For the text-containing cell, return its midpoint in [X, Y] coordinate format. 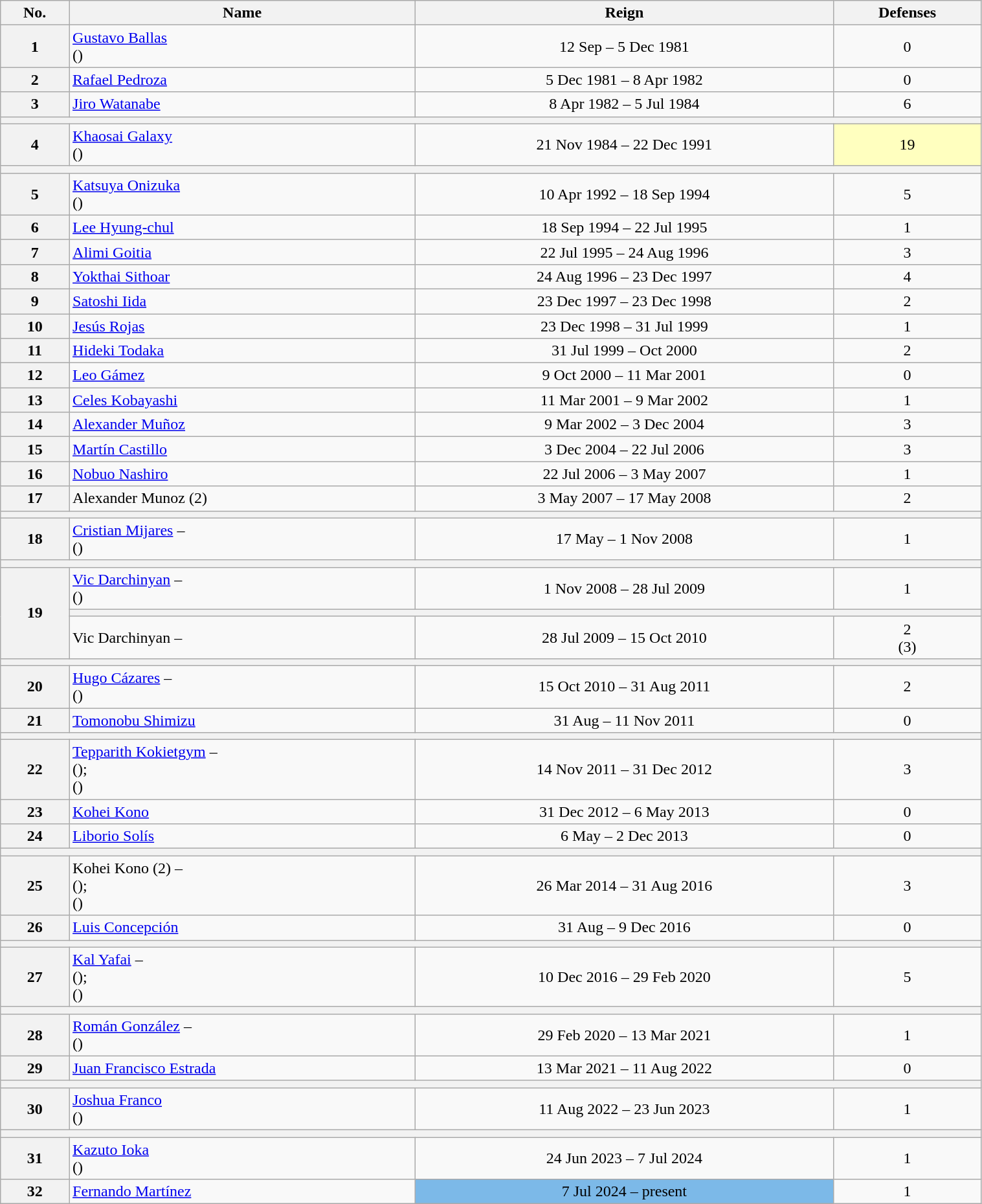
31 [35, 1157]
Lee Hyung-chul [242, 227]
13 [35, 400]
24 Jun 2023 – 7 Jul 2024 [624, 1157]
Rafael Pedroza [242, 80]
Juan Francisco Estrada [242, 1068]
Gustavo Ballas() [242, 47]
Kohei Kono [242, 812]
10 Dec 2016 – 29 Feb 2020 [624, 977]
Vic Darchinyan – () [242, 588]
16 [35, 474]
21 Nov 1984 – 22 Dec 1991 [624, 145]
21 [35, 720]
Leo Gámez [242, 375]
29 [35, 1068]
1 Nov 2008 – 28 Jul 2009 [624, 588]
26 [35, 928]
26 Mar 2014 – 31 Aug 2016 [624, 886]
Satoshi Iida [242, 301]
7 [35, 252]
Luis Concepción [242, 928]
15 Oct 2010 – 31 Aug 2011 [624, 686]
Cristian Mijares – () [242, 539]
Tomonobu Shimizu [242, 720]
18 Sep 1994 – 22 Jul 1995 [624, 227]
7 Jul 2024 – present [624, 1192]
Defenses [908, 13]
9 Mar 2002 – 3 Dec 2004 [624, 425]
Tepparith Kokietgym – ();() [242, 770]
5 Dec 1981 – 8 Apr 1982 [624, 80]
Vic Darchinyan – [242, 637]
17 May – 1 Nov 2008 [624, 539]
Yokthai Sithoar [242, 276]
Kohei Kono (2) – ();() [242, 886]
14 Nov 2011 – 31 Dec 2012 [624, 770]
11 [35, 351]
17 [35, 498]
Fernando Martínez [242, 1192]
24 Aug 1996 – 23 Dec 1997 [624, 276]
Alexander Muñoz [242, 425]
30 [35, 1108]
Liborio Solís [242, 836]
Khaosai Galaxy() [242, 145]
11 Mar 2001 – 9 Mar 2002 [624, 400]
Hugo Cázares – () [242, 686]
23 Dec 1998 – 31 Jul 1999 [624, 326]
Joshua Franco() [242, 1108]
8 Apr 1982 – 5 Jul 1984 [624, 104]
27 [35, 977]
Kazuto Ioka() [242, 1157]
31 Jul 1999 – Oct 2000 [624, 351]
22 [35, 770]
8 [35, 276]
14 [35, 425]
Name [242, 13]
Kal Yafai – ();() [242, 977]
3 May 2007 – 17 May 2008 [624, 498]
Alexander Munoz (2) [242, 498]
11 Aug 2022 – 23 Jun 2023 [624, 1108]
Reign [624, 13]
32 [35, 1192]
Román González – () [242, 1034]
10 Apr 1992 – 18 Sep 1994 [624, 194]
24 [35, 836]
13 Mar 2021 – 11 Aug 2022 [624, 1068]
28 Jul 2009 – 15 Oct 2010 [624, 637]
28 [35, 1034]
Nobuo Nashiro [242, 474]
31 Dec 2012 – 6 May 2013 [624, 812]
31 Aug – 9 Dec 2016 [624, 928]
22 Jul 2006 – 3 May 2007 [624, 474]
18 [35, 539]
Hideki Todaka [242, 351]
6 May – 2 Dec 2013 [624, 836]
12 Sep – 5 Dec 1981 [624, 47]
12 [35, 375]
29 Feb 2020 – 13 Mar 2021 [624, 1034]
2(3) [908, 637]
23 Dec 1997 – 23 Dec 1998 [624, 301]
No. [35, 13]
9 [35, 301]
31 Aug – 11 Nov 2011 [624, 720]
Jiro Watanabe [242, 104]
22 Jul 1995 – 24 Aug 1996 [624, 252]
15 [35, 449]
9 Oct 2000 – 11 Mar 2001 [624, 375]
Celes Kobayashi [242, 400]
3 Dec 2004 – 22 Jul 2006 [624, 449]
10 [35, 326]
Katsuya Onizuka() [242, 194]
25 [35, 886]
Alimi Goitia [242, 252]
Jesús Rojas [242, 326]
20 [35, 686]
Martín Castillo [242, 449]
23 [35, 812]
